Find where the given text appears and provide that cell's center as [x, y] coordinate. 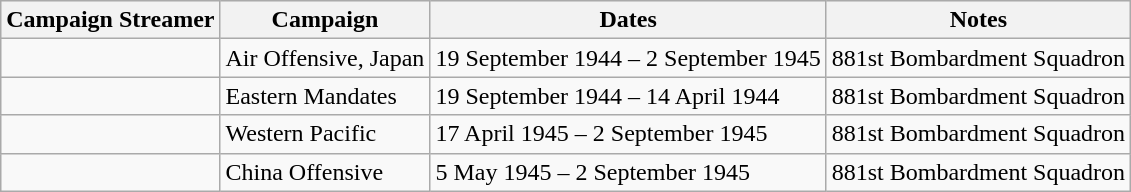
Notes [978, 20]
Eastern Mandates [325, 96]
Campaign [325, 20]
Campaign Streamer [110, 20]
Western Pacific [325, 134]
19 September 1944 – 2 September 1945 [628, 58]
China Offensive [325, 172]
19 September 1944 – 14 April 1944 [628, 96]
5 May 1945 – 2 September 1945 [628, 172]
Dates [628, 20]
17 April 1945 – 2 September 1945 [628, 134]
Air Offensive, Japan [325, 58]
